Provide the (X, Y) coordinate of the cell's center where the given text is located.  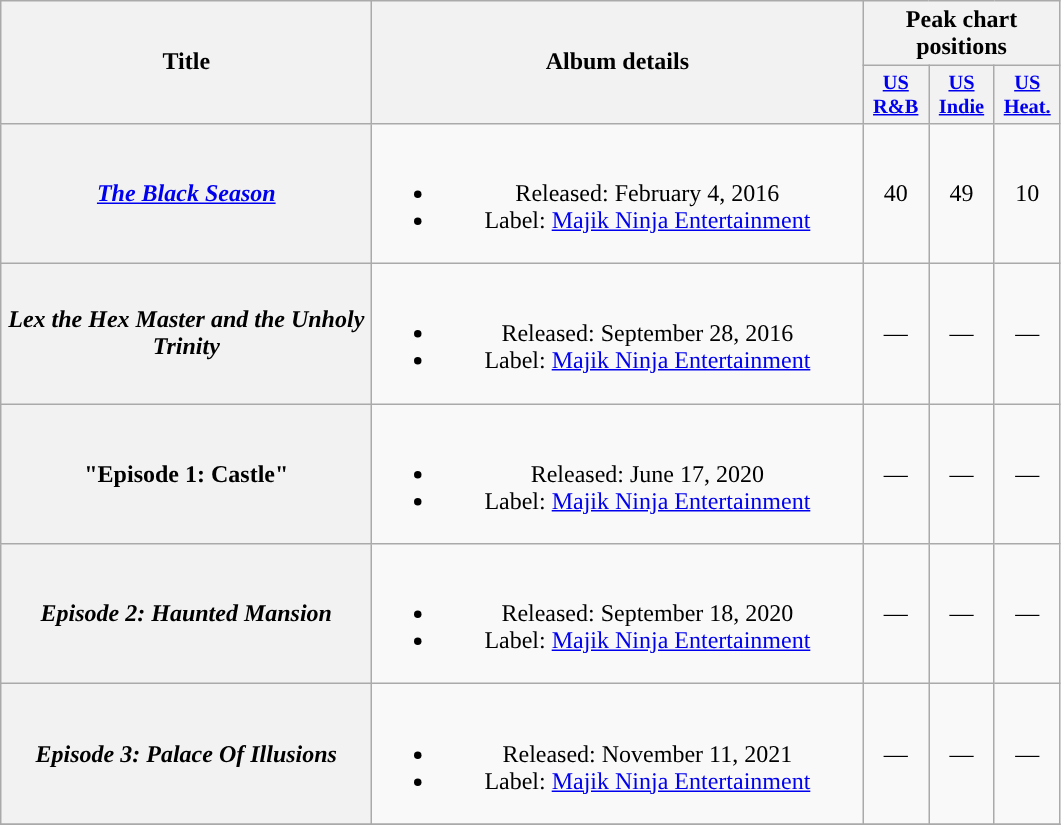
Released: September 18, 2020Label: Majik Ninja Entertainment (618, 614)
49 (962, 193)
10 (1027, 193)
Episode 2: Haunted Mansion (186, 614)
Peak chart positions (962, 34)
Released: June 17, 2020Label: Majik Ninja Entertainment (618, 474)
The Black Season (186, 193)
Episode 3: Palace Of Illusions (186, 754)
Lex the Hex Master and the Unholy Trinity (186, 334)
40 (896, 193)
USR&B (896, 95)
Released: September 28, 2016Label: Majik Ninja Entertainment (618, 334)
Released: November 11, 2021Label: Majik Ninja Entertainment (618, 754)
Released: February 4, 2016Label: Majik Ninja Entertainment (618, 193)
Title (186, 62)
US Heat. (1027, 95)
"Episode 1: Castle" (186, 474)
USIndie (962, 95)
Album details (618, 62)
